Locate the cell with the specified text and output its (X, Y) center coordinate. 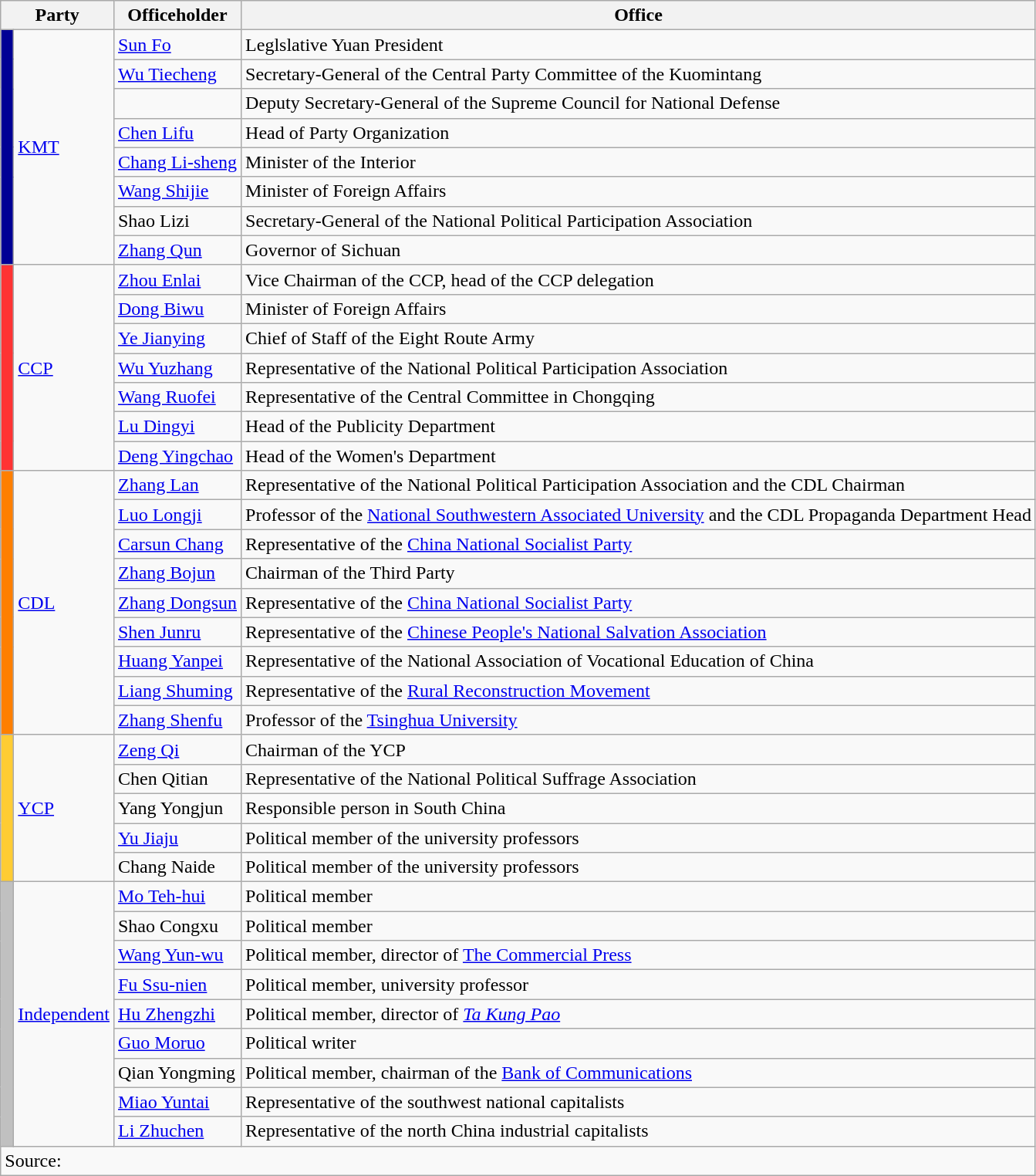
Zeng Qi (177, 749)
Zhang Shenfu (177, 720)
Shao Lizi (177, 221)
Zhang Dongsun (177, 603)
Zhang Qun (177, 250)
Chen Qitian (177, 779)
Yu Jiaju (177, 837)
CDL (64, 603)
Responsible person in South China (639, 808)
Representative of the Chinese People's National Salvation Association (639, 632)
Chief of Staff of the Eight Route Army (639, 338)
Representative of the Rural Reconstruction Movement (639, 691)
Political member, university professor (639, 985)
Wang Ruofei (177, 397)
Political member, director of Ta Kung Pao (639, 1014)
Shen Junru (177, 632)
Political member, chairman of the Bank of Communications (639, 1073)
Wang Shijie (177, 191)
Carsun Chang (177, 544)
Mo Teh-hui (177, 897)
Vice Chairman of the CCP, head of the CCP delegation (639, 279)
Wang Yun-wu (177, 955)
Political writer (639, 1043)
Independent (64, 1014)
Miao Yuntai (177, 1102)
Source: (518, 1161)
Chang Li-sheng (177, 162)
Deng Yingchao (177, 456)
Representative of the National Political Participation Association and the CDL Chairman (639, 485)
Zhang Lan (177, 485)
Minister of the Interior (639, 162)
Head of Party Organization (639, 133)
Officeholder (177, 15)
Leglslative Yuan President (639, 45)
Li Zhuchen (177, 1131)
Zhang Bojun (177, 573)
Chang Naide (177, 867)
Shao Congxu (177, 926)
Representative of the southwest national capitalists (639, 1102)
Lu Dingyi (177, 427)
KMT (64, 147)
Representative of the National Political Participation Association (639, 368)
Chairman of the Third Party (639, 573)
Secretary-General of the Central Party Committee of the Kuomintang (639, 74)
Office (639, 15)
Representative of the north China industrial capitalists (639, 1131)
Luo Longji (177, 515)
Political member, director of The Commercial Press (639, 955)
YCP (64, 808)
Governor of Sichuan (639, 250)
Representative of the National Political Suffrage Association (639, 779)
Sun Fo (177, 45)
Representative of the National Association of Vocational Education of China (639, 661)
Qian Yongming (177, 1073)
CCP (64, 367)
Head of the Publicity Department (639, 427)
Head of the Women's Department (639, 456)
Guo Moruo (177, 1043)
Chairman of the YCP (639, 749)
Professor of the Tsinghua University (639, 720)
Huang Yanpei (177, 661)
Wu Tiecheng (177, 74)
Party (57, 15)
Chen Lifu (177, 133)
Fu Ssu-nien (177, 985)
Hu Zhengzhi (177, 1014)
Zhou Enlai (177, 279)
Secretary-General of the National Political Participation Association (639, 221)
Dong Biwu (177, 309)
Yang Yongjun (177, 808)
Liang Shuming (177, 691)
Deputy Secretary-General of the Supreme Council for National Defense (639, 103)
Professor of the National Southwestern Associated University and the CDL Propaganda Department Head (639, 515)
Representative of the Central Committee in Chongqing (639, 397)
Wu Yuzhang (177, 368)
Ye Jianying (177, 338)
